For the text-containing cell, return its midpoint in [x, y] coordinate format. 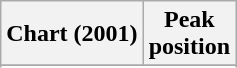
Chart (2001) [72, 34]
Peakposition [189, 34]
